From the cell containing the given text, extract its center point as (X, Y) coordinate. 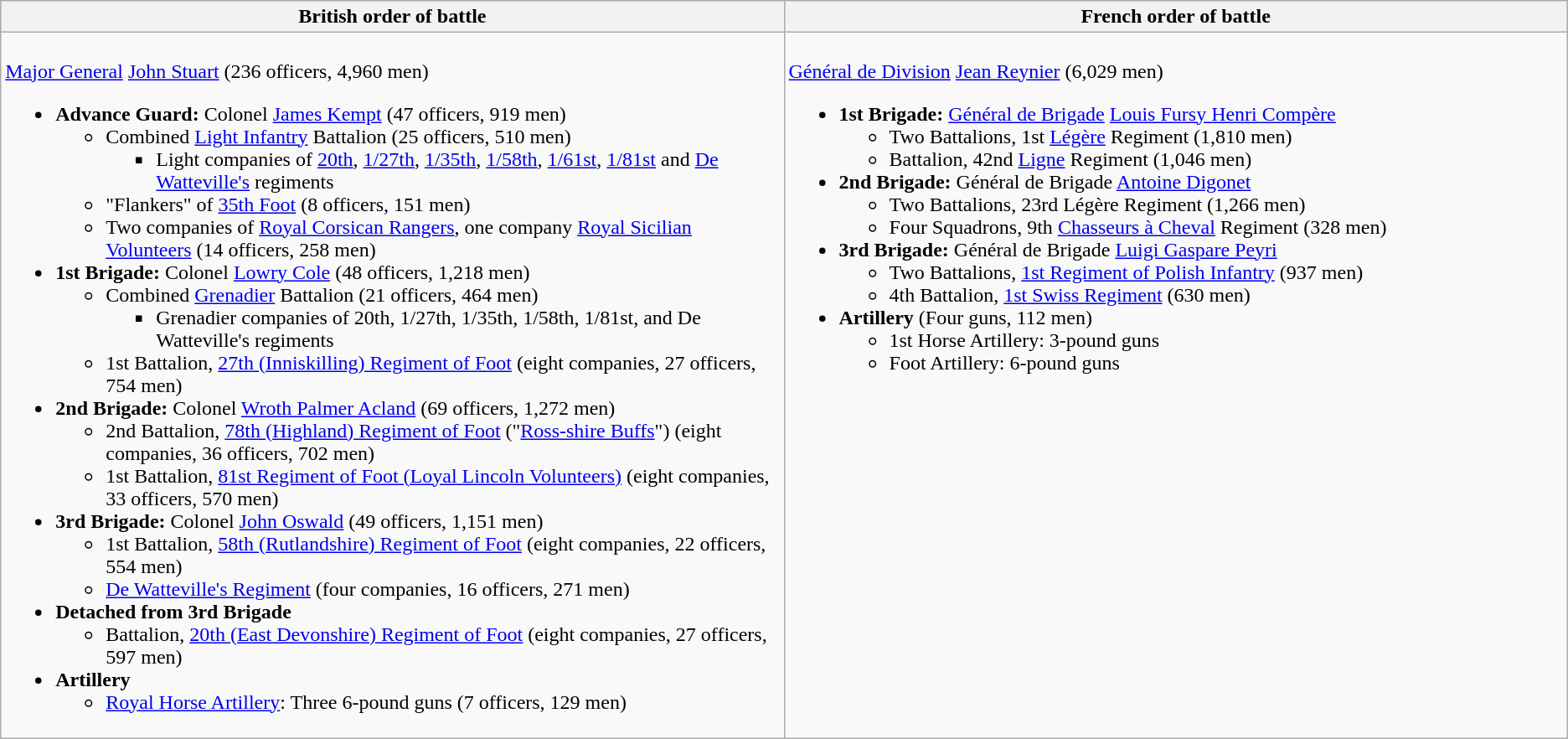
British order of battle (392, 17)
French order of battle (1176, 17)
